Return the [x, y] coordinate for the center point of the cell that contains the specified text.  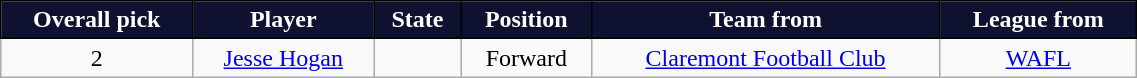
Overall pick [97, 20]
Team from [765, 20]
Forward [526, 58]
2 [97, 58]
WAFL [1038, 58]
Jesse Hogan [284, 58]
Position [526, 20]
Player [284, 20]
Claremont Football Club [765, 58]
League from [1038, 20]
State [418, 20]
